Scan for the cell matching the given text and deliver its (x, y) coordinate at center. 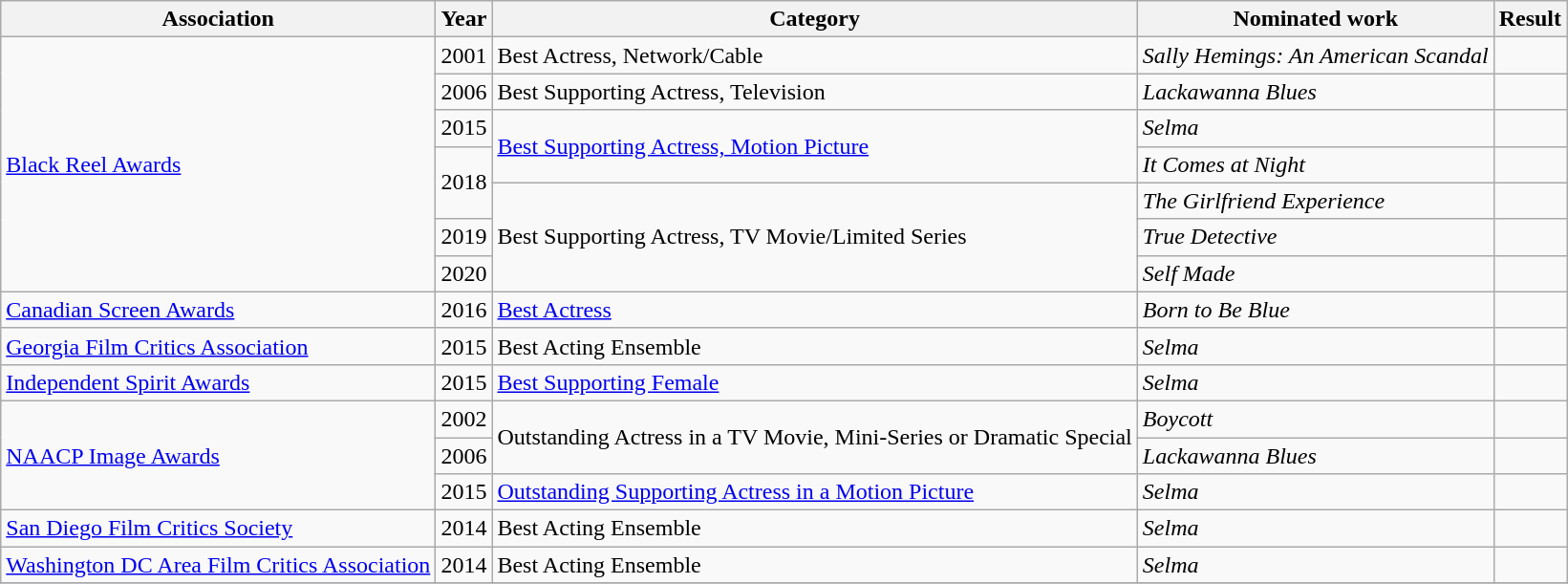
Outstanding Actress in a TV Movie, Mini-Series or Dramatic Special (814, 437)
Best Supporting Female (814, 382)
Best Actress, Network/Cable (814, 55)
Association (218, 19)
Boycott (1315, 419)
True Detective (1315, 237)
Sally Hemings: An American Scandal (1315, 55)
2020 (464, 273)
Category (814, 19)
Year (464, 19)
Washington DC Area Film Critics Association (218, 565)
Black Reel Awards (218, 164)
San Diego Film Critics Society (218, 529)
Born to Be Blue (1315, 310)
Georgia Film Critics Association (218, 346)
2018 (464, 183)
Independent Spirit Awards (218, 382)
It Comes at Night (1315, 164)
The Girlfriend Experience (1315, 201)
Result (1530, 19)
Nominated work (1315, 19)
Self Made (1315, 273)
2016 (464, 310)
Best Supporting Actress, Television (814, 92)
2001 (464, 55)
2002 (464, 419)
Best Supporting Actress, Motion Picture (814, 146)
NAACP Image Awards (218, 455)
Canadian Screen Awards (218, 310)
Best Supporting Actress, TV Movie/Limited Series (814, 237)
Best Actress (814, 310)
2019 (464, 237)
Outstanding Supporting Actress in a Motion Picture (814, 492)
